For the text-containing cell, return its midpoint in (X, Y) coordinate format. 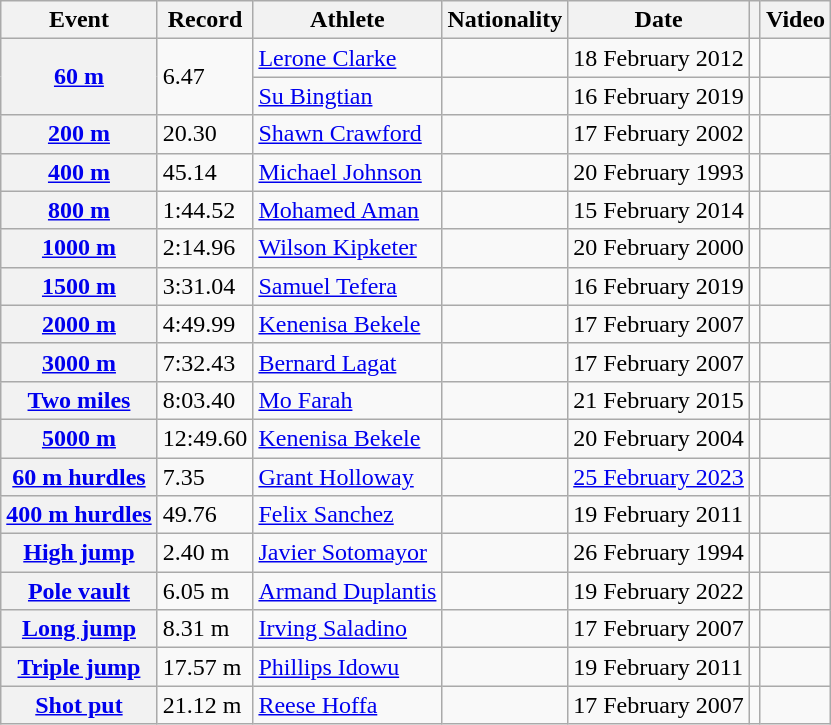
2.40 m (205, 553)
High jump (79, 553)
200 m (79, 134)
Mo Farah (348, 400)
Athlete (348, 20)
Lerone Clarke (348, 58)
8.31 m (205, 629)
400 m (79, 172)
12:49.60 (205, 438)
3000 m (79, 362)
25 February 2023 (659, 477)
Bernard Lagat (348, 362)
Wilson Kipketer (348, 248)
8:03.40 (205, 400)
3:31.04 (205, 286)
Su Bingtian (348, 96)
400 m hurdles (79, 515)
Samuel Tefera (348, 286)
Record (205, 20)
Grant Holloway (348, 477)
Date (659, 20)
26 February 1994 (659, 553)
1500 m (79, 286)
49.76 (205, 515)
20 February 2000 (659, 248)
18 February 2012 (659, 58)
Michael Johnson (348, 172)
Pole vault (79, 591)
20 February 2004 (659, 438)
19 February 2022 (659, 591)
Mohamed Aman (348, 210)
Irving Saladino (348, 629)
2:14.96 (205, 248)
17 February 2002 (659, 134)
Felix Sanchez (348, 515)
Two miles (79, 400)
20.30 (205, 134)
6.05 m (205, 591)
Phillips Idowu (348, 667)
45.14 (205, 172)
Event (79, 20)
Nationality (505, 20)
Video (795, 20)
5000 m (79, 438)
Shot put (79, 705)
800 m (79, 210)
6.47 (205, 77)
Long jump (79, 629)
2000 m (79, 324)
Armand Duplantis (348, 591)
7.35 (205, 477)
15 February 2014 (659, 210)
Javier Sotomayor (348, 553)
21 February 2015 (659, 400)
60 m (79, 77)
20 February 1993 (659, 172)
7:32.43 (205, 362)
17.57 m (205, 667)
4:49.99 (205, 324)
21.12 m (205, 705)
Reese Hoffa (348, 705)
1:44.52 (205, 210)
Shawn Crawford (348, 134)
Triple jump (79, 667)
60 m hurdles (79, 477)
1000 m (79, 248)
